Locate the cell with the specified text and output its [X, Y] center coordinate. 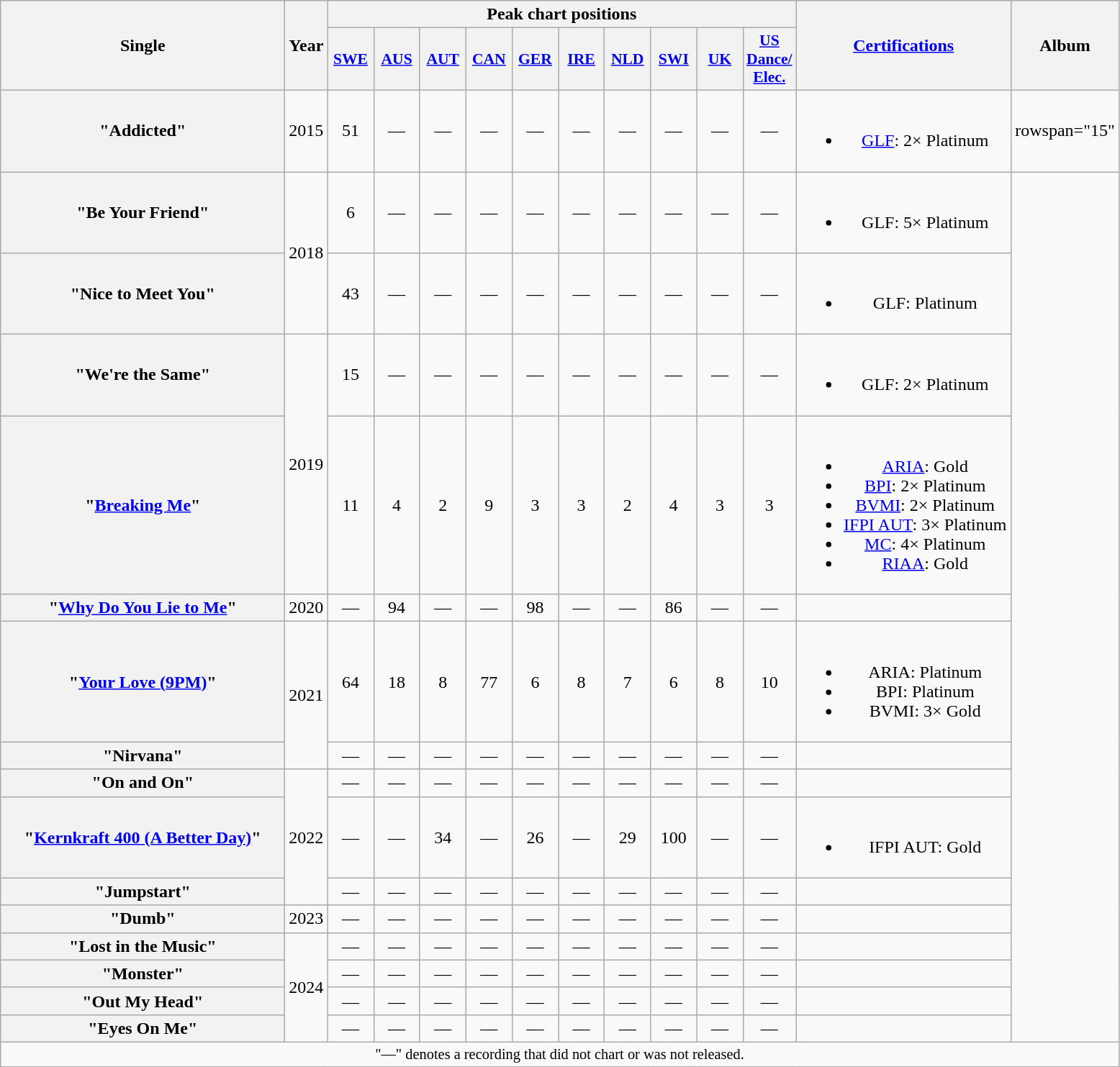
Year [307, 46]
77 [489, 682]
18 [397, 682]
UK [720, 59]
"Breaking Me" [143, 505]
Certifications [904, 46]
rowspan="15" [1065, 131]
43 [351, 294]
15 [351, 376]
94 [397, 608]
"—" denotes a recording that did not chart or was not released. [560, 1054]
Peak chart positions [561, 14]
98 [535, 608]
"Kernkraft 400 (A Better Day)" [143, 837]
USDance/Elec. [769, 59]
2019 [307, 465]
2021 [307, 695]
"Dumb" [143, 919]
2023 [307, 919]
"We're the Same" [143, 376]
64 [351, 682]
CAN [489, 59]
2018 [307, 253]
10 [769, 682]
"Out My Head" [143, 1001]
"On and On" [143, 783]
2024 [307, 987]
ARIA: PlatinumBPI: PlatinumBVMI: 3× Gold [904, 682]
"Your Love (9PM)" [143, 682]
9 [489, 505]
100 [674, 837]
NLD [628, 59]
ARIA: GoldBPI: 2× PlatinumBVMI: 2× PlatinumIFPI AUT: 3× PlatinumMC: 4× PlatinumRIAA: Gold [904, 505]
"Nice to Meet You" [143, 294]
"Addicted" [143, 131]
51 [351, 131]
"Monster" [143, 973]
"Lost in the Music" [143, 946]
AUT [443, 59]
2015 [307, 131]
SWI [674, 59]
GLF: Platinum [904, 294]
AUS [397, 59]
GLF: 5× Platinum [904, 212]
11 [351, 505]
"Nirvana" [143, 755]
"Eyes On Me" [143, 1028]
29 [628, 837]
"Jumpstart" [143, 891]
34 [443, 837]
GER [535, 59]
"Be Your Friend" [143, 212]
IFPI AUT: Gold [904, 837]
2020 [307, 608]
86 [674, 608]
IRE [582, 59]
"Why Do You Lie to Me" [143, 608]
Single [143, 46]
SWE [351, 59]
Album [1065, 46]
26 [535, 837]
7 [628, 682]
2022 [307, 837]
